Detect which cell encompasses the target text, then output its [X, Y] center coordinate. 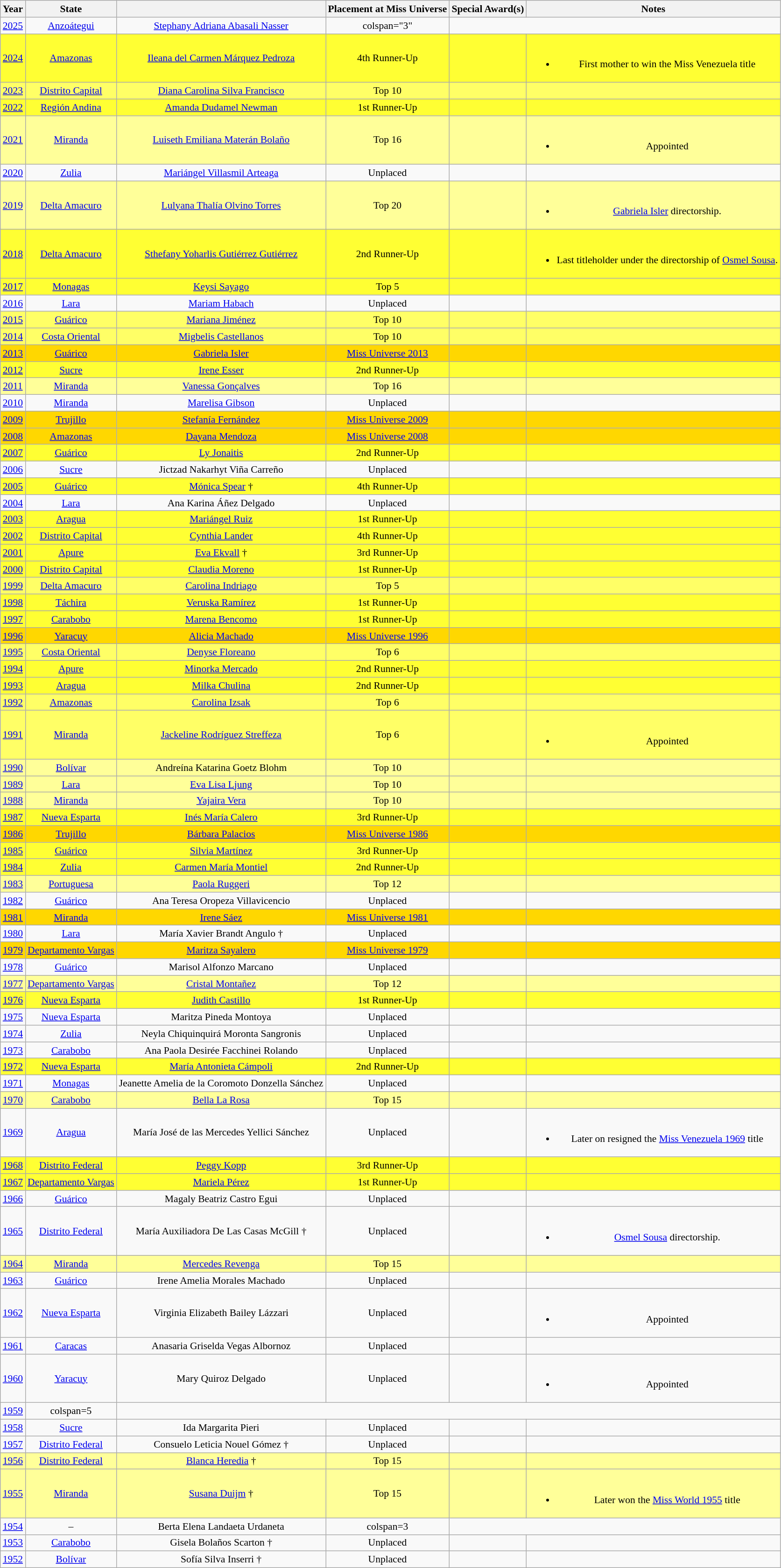
2011 [13, 386]
2018 [13, 254]
Anzoátegui [71, 26]
1977 [13, 984]
1954 [13, 1526]
Cynthia Lander [221, 536]
Carolina Izsak [221, 702]
2007 [13, 453]
Eva Ekvall † [221, 553]
2010 [13, 403]
Jackeline Rodríguez Streffeza [221, 735]
Mariángel Villasmil Arteaga [221, 173]
colspan=5 [71, 1411]
Later on resigned the Miss Venezuela 1969 title [653, 1133]
Ana Paola Desirée Facchinei Rolando [221, 1050]
2020 [13, 173]
Mónica Spear † [221, 486]
María Xavier Brandt Angulo † [221, 934]
Irene Sáez [221, 917]
Later won the Miss World 1955 title [653, 1494]
First mother to win the Miss Venezuela title [653, 58]
Mariana Jiménez [221, 320]
Veruska Ramírez [221, 602]
Silvia Martínez [221, 851]
1972 [13, 1067]
colspan="3" [387, 26]
1978 [13, 967]
Top 20 [387, 205]
1970 [13, 1100]
2004 [13, 503]
Región Andina [71, 107]
Paola Ruggeri [221, 884]
Ana Karina Áñez Delgado [221, 503]
colspan=3 [387, 1526]
Eva Lisa Ljung [221, 784]
Vanessa Gonçalves [221, 386]
Cristal Montañez [221, 984]
Last titleholder under the directorship of Osmel Sousa. [653, 254]
1971 [13, 1084]
2024 [13, 58]
Migbelis Castellanos [221, 336]
1995 [13, 652]
Anasaria Griselda Vegas Albornoz [221, 1346]
Gabriela Isler directorship. [653, 205]
1965 [13, 1231]
1959 [13, 1411]
Miss Universe 2013 [387, 353]
Berta Elena Landaeta Urdaneta [221, 1526]
Irene Amelia Morales Machado [221, 1281]
1979 [13, 951]
2023 [13, 91]
Miss Universe 2009 [387, 420]
1956 [13, 1461]
2002 [13, 536]
Maritza Sayalero [221, 951]
2003 [13, 519]
1998 [13, 602]
2022 [13, 107]
Lulyana Thalía Olvino Torres [221, 205]
Blanca Heredia † [221, 1461]
Claudia Moreno [221, 569]
Sthefany Yoharlis Gutiérrez Gutiérrez [221, 254]
Neyla Chiquinquirá Moronta Sangronis [221, 1034]
Carolina Indriago [221, 586]
Miss Universe 2008 [387, 436]
Carmen María Montiel [221, 868]
Caracas [71, 1346]
Amanda Dudamel Newman [221, 107]
1985 [13, 851]
– [71, 1526]
María José de las Mercedes Yellici Sánchez [221, 1133]
1990 [13, 768]
Notes [653, 9]
Gisela Bolaños Scarton † [221, 1543]
Jeanette Amelia de la Coromoto Donzella Sánchez [221, 1084]
1961 [13, 1346]
1960 [13, 1379]
Miss Universe 1986 [387, 834]
1987 [13, 818]
Jictzad Nakarhyt Viña Carreño [221, 469]
1967 [13, 1182]
Ileana del Carmen Márquez Pedroza [221, 58]
Alicia Machado [221, 636]
1983 [13, 884]
2009 [13, 420]
1964 [13, 1264]
1976 [13, 1001]
2015 [13, 320]
1980 [13, 934]
Susana Duijm † [221, 1494]
Virginia Elizabeth Bailey Lázzari [221, 1313]
Consuelo Leticia Nouel Gómez † [221, 1444]
Mercedes Revenga [221, 1264]
Stefanía Fernández [221, 420]
1958 [13, 1428]
Ana Teresa Oropeza Villavicencio [221, 901]
Placement at Miss Universe [387, 9]
Bella La Rosa [221, 1100]
2001 [13, 553]
Peggy Kopp [221, 1165]
Luiseth Emiliana Materán Bolaño [221, 140]
1966 [13, 1199]
2014 [13, 336]
State [71, 9]
Special Award(s) [487, 9]
2006 [13, 469]
1997 [13, 619]
Marelisa Gibson [221, 403]
Keysi Sayago [221, 287]
Mariela Pérez [221, 1182]
1952 [13, 1560]
Mary Quiroz Delgado [221, 1379]
Maritza Pineda Montoya [221, 1017]
1996 [13, 636]
Táchira [71, 602]
Marisol Alfonzo Marcano [221, 967]
1993 [13, 686]
Stephany Adriana Abasali Nasser [221, 26]
Magaly Beatriz Castro Egui [221, 1199]
Ida Margarita Pieri [221, 1428]
María Auxiliadora De Las Casas McGill † [221, 1231]
Gabriela Isler [221, 353]
Miss Universe 1996 [387, 636]
Dayana Mendoza [221, 436]
1984 [13, 868]
Mariam Habach [221, 303]
1992 [13, 702]
Andreína Katarina Goetz Blohm [221, 768]
Miss Universe 1979 [387, 951]
1973 [13, 1050]
Sofía Silva Inserri † [221, 1560]
2019 [13, 205]
Osmel Sousa directorship. [653, 1231]
Mariángel Ruiz [221, 519]
María Antonieta Cámpoli [221, 1067]
1986 [13, 834]
Miss Universe 1981 [387, 917]
Denyse Floreano [221, 652]
Marena Bencomo [221, 619]
1999 [13, 586]
Diana Carolina Silva Francisco [221, 91]
Year [13, 9]
1994 [13, 669]
Yajaira Vera [221, 801]
Inés María Calero [221, 818]
1982 [13, 901]
2021 [13, 140]
1981 [13, 917]
2005 [13, 486]
2000 [13, 569]
1968 [13, 1165]
2025 [13, 26]
1991 [13, 735]
1963 [13, 1281]
Ly Jonaitis [221, 453]
1975 [13, 1017]
1953 [13, 1543]
2008 [13, 436]
1969 [13, 1133]
1962 [13, 1313]
Judith Castillo [221, 1001]
1974 [13, 1034]
Irene Esser [221, 370]
Minorka Mercado [221, 669]
Portuguesa [71, 884]
1988 [13, 801]
1955 [13, 1494]
2017 [13, 287]
2012 [13, 370]
2016 [13, 303]
Milka Chulina [221, 686]
Bárbara Palacios [221, 834]
1957 [13, 1444]
2013 [13, 353]
1989 [13, 784]
